Capture the cell that displays the provided text and extract its (x, y) central coordinate. 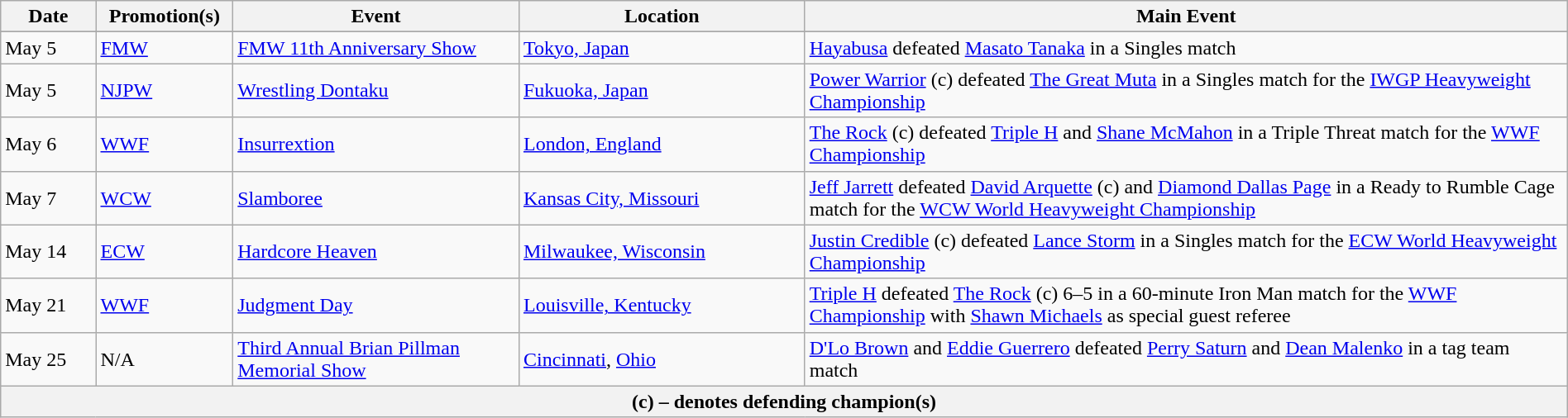
Promotion(s) (165, 17)
Jeff Jarrett defeated David Arquette (c) and Diamond Dallas Page in a Ready to Rumble Cage match for the WCW World Heavyweight Championship (1186, 198)
Judgment Day (376, 306)
Cincinnati, Ohio (662, 359)
Hayabusa defeated Masato Tanaka in a Singles match (1186, 48)
Event (376, 17)
Power Warrior (c) defeated The Great Muta in a Singles match for the IWGP Heavyweight Championship (1186, 91)
Justin Credible (c) defeated Lance Storm in a Singles match for the ECW World Heavyweight Championship (1186, 251)
N/A (165, 359)
May 14 (48, 251)
May 25 (48, 359)
Tokyo, Japan (662, 48)
Slamboree (376, 198)
Kansas City, Missouri (662, 198)
WCW (165, 198)
(c) – denotes defending champion(s) (784, 401)
D'Lo Brown and Eddie Guerrero defeated Perry Saturn and Dean Malenko in a tag team match (1186, 359)
May 7 (48, 198)
NJPW (165, 91)
Main Event (1186, 17)
The Rock (c) defeated Triple H and Shane McMahon in a Triple Threat match for the WWF Championship (1186, 144)
May 21 (48, 306)
FMW (165, 48)
Date (48, 17)
ECW (165, 251)
Insurrextion (376, 144)
Triple H defeated The Rock (c) 6–5 in a 60-minute Iron Man match for the WWF Championship with Shawn Michaels as special guest referee (1186, 306)
Fukuoka, Japan (662, 91)
Louisville, Kentucky (662, 306)
Hardcore Heaven (376, 251)
Location (662, 17)
London, England (662, 144)
Wrestling Dontaku (376, 91)
Milwaukee, Wisconsin (662, 251)
FMW 11th Anniversary Show (376, 48)
May 6 (48, 144)
Third Annual Brian Pillman Memorial Show (376, 359)
